Determine the (X, Y) coordinate at the center of the cell enclosing the given text.  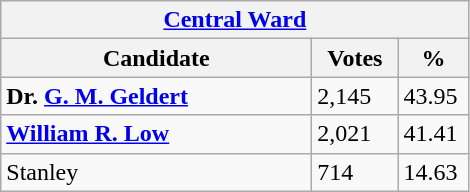
Votes (355, 58)
Central Ward (235, 20)
41.41 (434, 134)
Stanley (156, 172)
14.63 (434, 172)
William R. Low (156, 134)
Candidate (156, 58)
714 (355, 172)
% (434, 58)
Dr. G. M. Geldert (156, 96)
2,021 (355, 134)
2,145 (355, 96)
43.95 (434, 96)
